Search for the cell housing the specified text and yield its [X, Y] center coordinate. 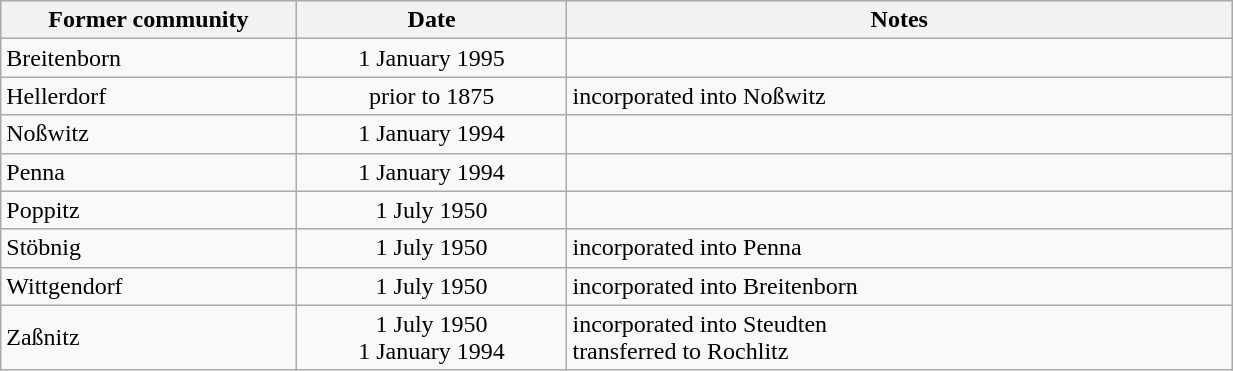
Penna [148, 172]
incorporated into Penna [900, 248]
incorporated into Breitenborn [900, 286]
Zaßnitz [148, 338]
Noßwitz [148, 134]
Wittgendorf [148, 286]
Notes [900, 20]
incorporated into Steudten transferred to Rochlitz [900, 338]
prior to 1875 [432, 96]
Hellerdorf [148, 96]
Poppitz [148, 210]
Breitenborn [148, 58]
Former community [148, 20]
Stöbnig [148, 248]
Date [432, 20]
1 July 19501 January 1994 [432, 338]
incorporated into Noßwitz [900, 96]
1 January 1995 [432, 58]
